Capture the cell that displays the provided text and extract its [x, y] central coordinate. 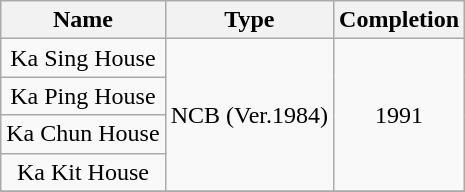
Name [83, 20]
NCB (Ver.1984) [249, 115]
Ka Sing House [83, 58]
Ka Chun House [83, 134]
Ka Kit House [83, 172]
Ka Ping House [83, 96]
Completion [400, 20]
Type [249, 20]
1991 [400, 115]
